Find where the given text appears and provide that cell's center as (x, y) coordinate. 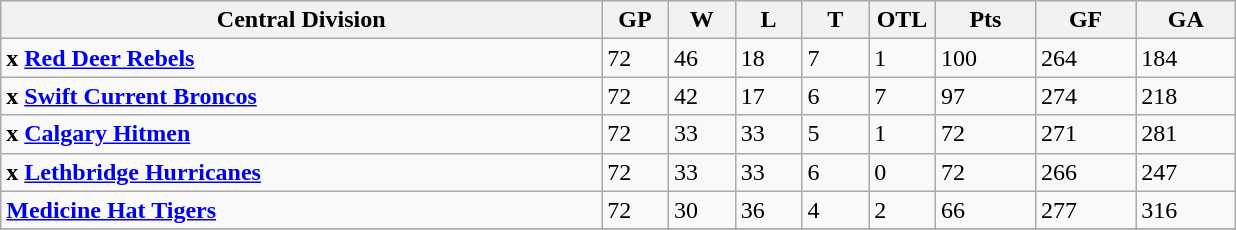
5 (836, 134)
218 (1186, 96)
W (702, 20)
4 (836, 210)
66 (985, 210)
x Swift Current Broncos (302, 96)
264 (1086, 58)
L (768, 20)
46 (702, 58)
316 (1186, 210)
42 (702, 96)
247 (1186, 172)
97 (985, 96)
Pts (985, 20)
17 (768, 96)
Medicine Hat Tigers (302, 210)
36 (768, 210)
x Red Deer Rebels (302, 58)
271 (1086, 134)
2 (902, 210)
184 (1186, 58)
GF (1086, 20)
GA (1186, 20)
277 (1086, 210)
Central Division (302, 20)
18 (768, 58)
30 (702, 210)
266 (1086, 172)
x Lethbridge Hurricanes (302, 172)
GP (636, 20)
0 (902, 172)
OTL (902, 20)
x Calgary Hitmen (302, 134)
281 (1186, 134)
100 (985, 58)
T (836, 20)
274 (1086, 96)
